For the text-containing cell, return its midpoint in (x, y) coordinate format. 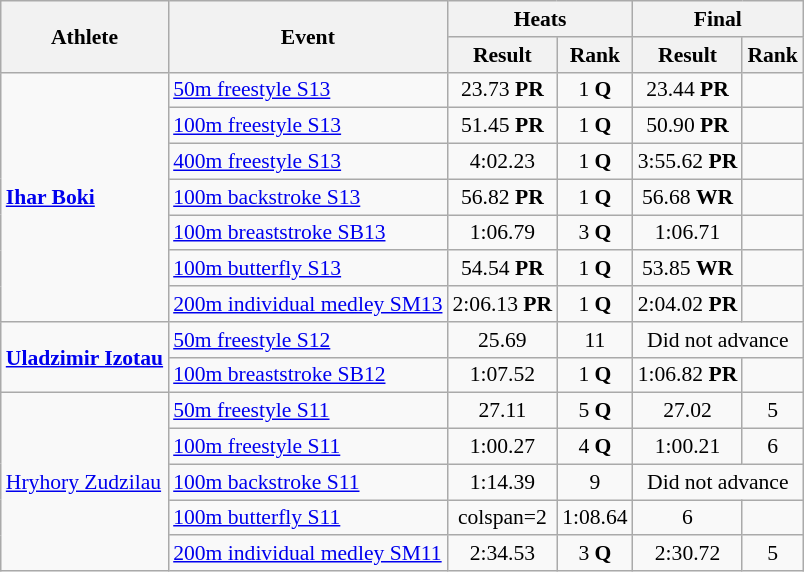
100m freestyle S11 (308, 447)
100m backstroke S11 (308, 482)
4:02.23 (503, 162)
1:07.52 (503, 375)
23.44 PR (688, 90)
200m individual medley SM13 (308, 304)
Uladzimir Izotau (84, 358)
Final (718, 19)
25.69 (503, 340)
56.68 WR (688, 197)
2:34.53 (503, 554)
3:55.62 PR (688, 162)
Ihar Boki (84, 196)
100m breaststroke SB12 (308, 375)
100m butterfly S11 (308, 518)
50m freestyle S12 (308, 340)
1:14.39 (503, 482)
4 Q (594, 447)
100m freestyle S13 (308, 126)
200m individual medley SM11 (308, 554)
50.90 PR (688, 126)
Hryhory Zudzilau (84, 482)
1:00.21 (688, 447)
53.85 WR (688, 269)
400m freestyle S13 (308, 162)
50m freestyle S11 (308, 411)
100m backstroke S13 (308, 197)
5 Q (594, 411)
2:04.02 PR (688, 304)
colspan=2 (503, 518)
Heats (540, 19)
2:06.13 PR (503, 304)
56.82 PR (503, 197)
50m freestyle S13 (308, 90)
100m breaststroke SB13 (308, 233)
Event (308, 36)
27.02 (688, 411)
2:30.72 (688, 554)
Athlete (84, 36)
51.45 PR (503, 126)
9 (594, 482)
54.54 PR (503, 269)
11 (594, 340)
1:06.79 (503, 233)
100m butterfly S13 (308, 269)
1:08.64 (594, 518)
23.73 PR (503, 90)
1:06.82 PR (688, 375)
1:00.27 (503, 447)
27.11 (503, 411)
1:06.71 (688, 233)
